Find where the given text appears and provide that cell's center as (x, y) coordinate. 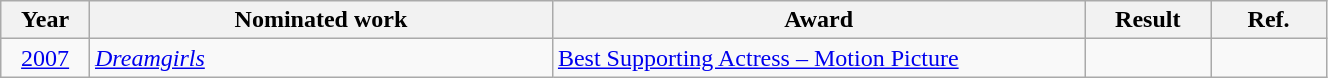
Ref. (1269, 20)
Dreamgirls (320, 58)
Best Supporting Actress – Motion Picture (818, 58)
Nominated work (320, 20)
2007 (46, 58)
Award (818, 20)
Year (46, 20)
Result (1148, 20)
